Detect which cell encompasses the target text, then output its [X, Y] center coordinate. 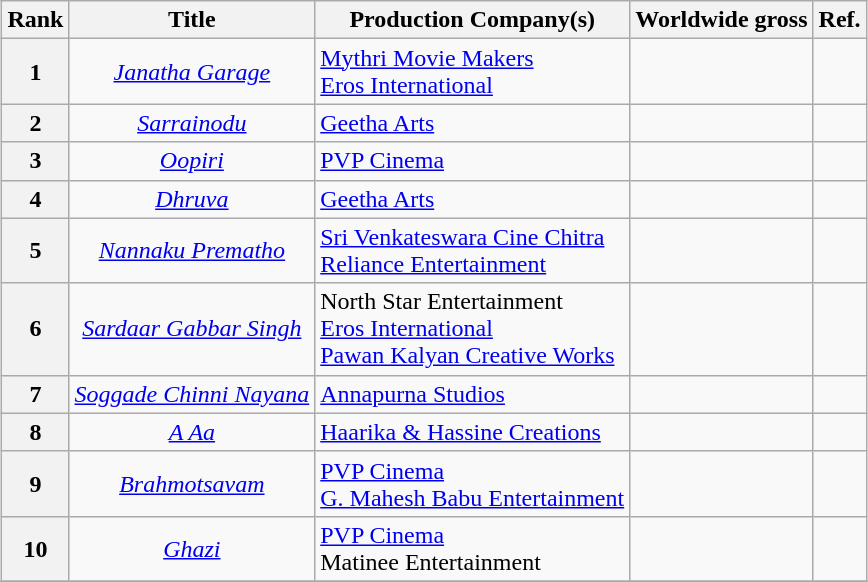
7 [36, 394]
Sardaar Gabbar Singh [192, 329]
1 [36, 72]
Ref. [840, 20]
Rank [36, 20]
9 [36, 484]
10 [36, 548]
Dhruva [192, 199]
Sarrainodu [192, 123]
PVP CinemaG. Mahesh Babu Entertainment [472, 484]
Nannaku Prematho [192, 250]
3 [36, 161]
Brahmotsavam [192, 484]
PVP Cinema [472, 161]
2 [36, 123]
Soggade Chinni Nayana [192, 394]
Janatha Garage [192, 72]
Production Company(s) [472, 20]
4 [36, 199]
Haarika & Hassine Creations [472, 432]
Annapurna Studios [472, 394]
6 [36, 329]
Sri Venkateswara Cine ChitraReliance Entertainment [472, 250]
PVP CinemaMatinee Entertainment [472, 548]
8 [36, 432]
Worldwide gross [722, 20]
A Aa [192, 432]
Oopiri [192, 161]
Title [192, 20]
North Star EntertainmentEros InternationalPawan Kalyan Creative Works [472, 329]
Mythri Movie MakersEros International [472, 72]
5 [36, 250]
Ghazi [192, 548]
